Capture the cell that displays the provided text and extract its (x, y) central coordinate. 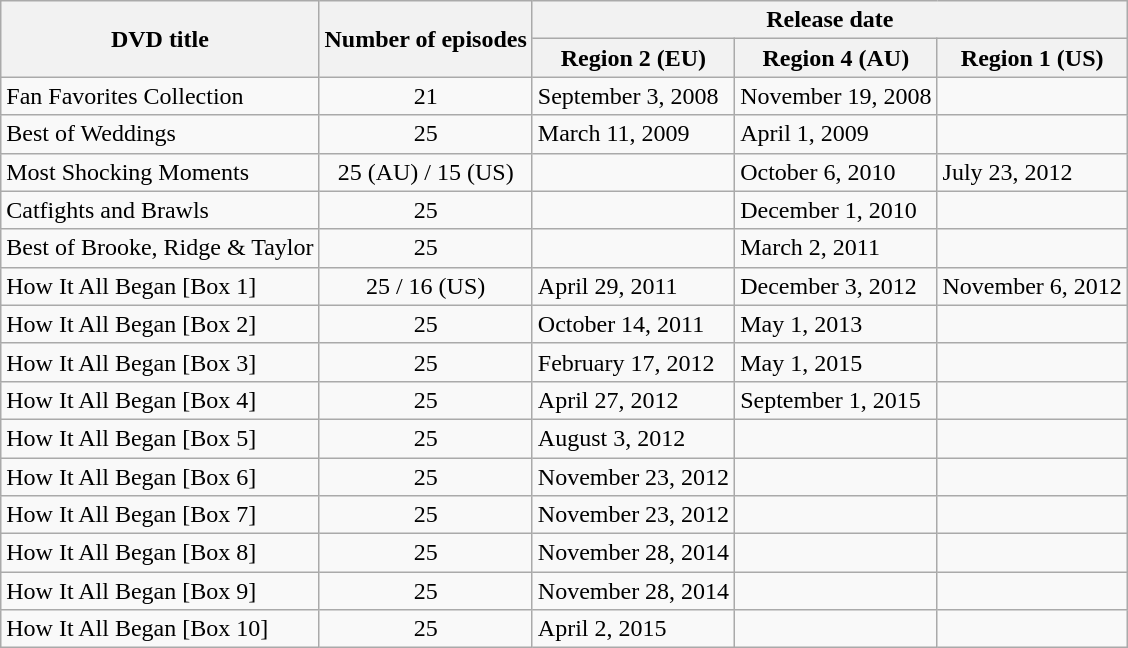
October 6, 2010 (836, 172)
25 / 16 (US) (426, 286)
September 3, 2008 (633, 96)
How It All Began [Box 2] (160, 324)
How It All Began [Box 10] (160, 629)
Number of episodes (426, 39)
October 14, 2011 (633, 324)
Catfights and Brawls (160, 210)
Most Shocking Moments (160, 172)
Release date (830, 20)
December 1, 2010 (836, 210)
Best of Weddings (160, 134)
Fan Favorites Collection (160, 96)
Region 1 (US) (1032, 58)
How It All Began [Box 4] (160, 400)
Region 2 (EU) (633, 58)
May 1, 2015 (836, 362)
How It All Began [Box 7] (160, 515)
How It All Began [Box 3] (160, 362)
Best of Brooke, Ridge & Taylor (160, 248)
DVD title (160, 39)
November 19, 2008 (836, 96)
May 1, 2013 (836, 324)
March 11, 2009 (633, 134)
March 2, 2011 (836, 248)
21 (426, 96)
25 (AU) / 15 (US) (426, 172)
February 17, 2012 (633, 362)
August 3, 2012 (633, 438)
April 29, 2011 (633, 286)
April 27, 2012 (633, 400)
April 1, 2009 (836, 134)
How It All Began [Box 9] (160, 591)
November 6, 2012 (1032, 286)
September 1, 2015 (836, 400)
How It All Began [Box 5] (160, 438)
How It All Began [Box 8] (160, 553)
July 23, 2012 (1032, 172)
April 2, 2015 (633, 629)
December 3, 2012 (836, 286)
How It All Began [Box 6] (160, 477)
How It All Began [Box 1] (160, 286)
Region 4 (AU) (836, 58)
